Return [X, Y] of the center of cell containing provided text 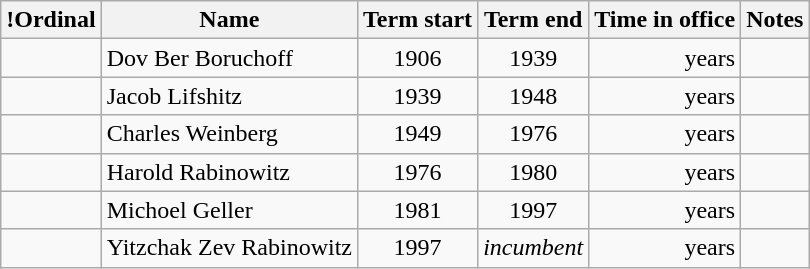
1906 [417, 58]
Term end [534, 20]
Jacob Lifshitz [229, 96]
Time in office [665, 20]
1981 [417, 210]
1948 [534, 96]
Notes [775, 20]
Term start [417, 20]
Dov Ber Boruchoff [229, 58]
Yitzchak Zev Rabinowitz [229, 248]
incumbent [534, 248]
1949 [417, 134]
Harold Rabinowitz [229, 172]
1980 [534, 172]
Charles Weinberg [229, 134]
Michoel Geller [229, 210]
!Ordinal [51, 20]
Name [229, 20]
